Provide the (X, Y) coordinate of the cell's center where the given text is located.  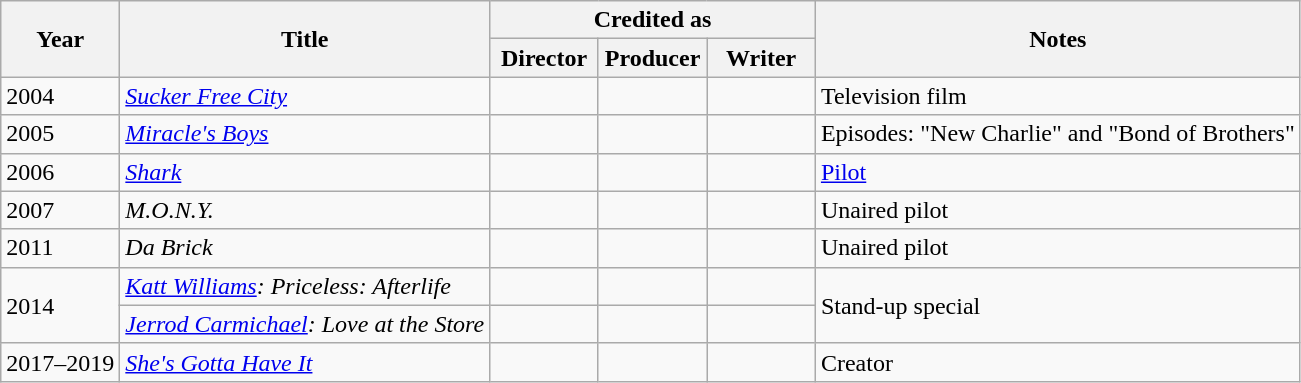
Episodes: "New Charlie" and "Bond of Brothers" (1058, 134)
Director (544, 58)
Writer (762, 58)
Producer (652, 58)
2014 (60, 305)
Creator (1058, 362)
Stand-up special (1058, 305)
Miracle's Boys (305, 134)
Credited as (653, 20)
2007 (60, 210)
2017–2019 (60, 362)
2004 (60, 96)
2006 (60, 172)
Year (60, 39)
She's Gotta Have It (305, 362)
Television film (1058, 96)
2005 (60, 134)
Da Brick (305, 248)
Sucker Free City (305, 96)
Jerrod Carmichael: Love at the Store (305, 324)
M.O.N.Y. (305, 210)
Katt Williams: Priceless: Afterlife (305, 286)
Title (305, 39)
Pilot (1058, 172)
Notes (1058, 39)
Shark (305, 172)
2011 (60, 248)
